Search for the cell housing the specified text and yield its [x, y] center coordinate. 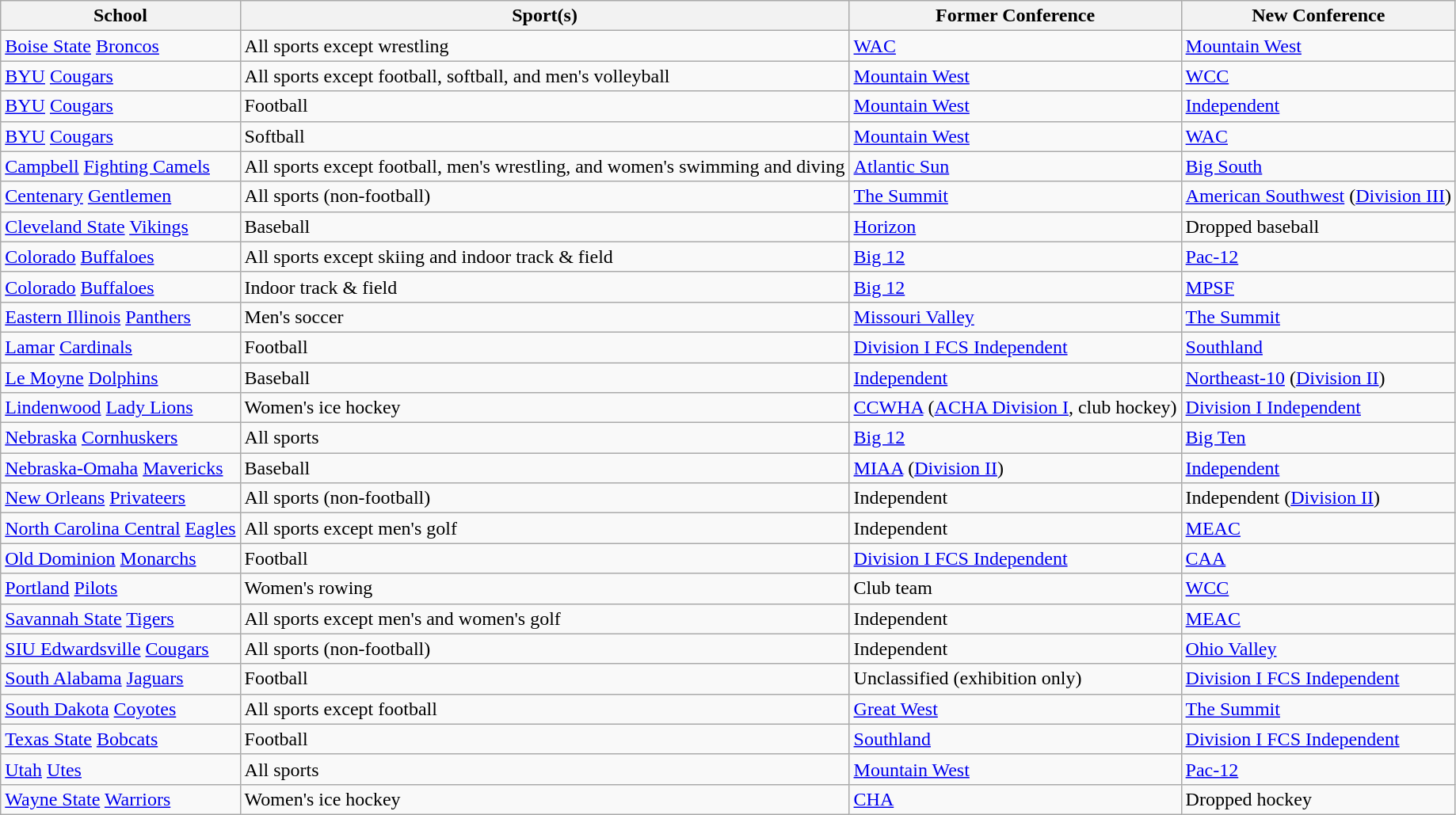
Northeast-10 (Division II) [1318, 378]
Indoor track & field [545, 287]
New Conference [1318, 16]
Nebraska Cornhuskers [120, 438]
Division I Independent [1318, 408]
Big South [1318, 166]
Savannah State Tigers [120, 619]
New Orleans Privateers [120, 498]
Unclassified (exhibition only) [1016, 679]
Old Dominion Monarchs [120, 558]
Ohio Valley [1318, 649]
Lindenwood Lady Lions [120, 408]
All sports except skiing and indoor track & field [545, 257]
Eastern Illinois Panthers [120, 317]
Boise State Broncos [120, 46]
All sports except men's and women's golf [545, 619]
Softball [545, 136]
Cleveland State Vikings [120, 227]
North Carolina Central Eagles [120, 528]
Utah Utes [120, 769]
Atlantic Sun [1016, 166]
Horizon [1016, 227]
Club team [1016, 588]
American Southwest (Division III) [1318, 196]
All sports except football [545, 709]
Great West [1016, 709]
All sports except men's golf [545, 528]
Campbell Fighting Camels [120, 166]
Centenary Gentlemen [120, 196]
All sports except football, softball, and men's volleyball [545, 76]
Wayne State Warriors [120, 799]
Portland Pilots [120, 588]
All sports except wrestling [545, 46]
South Alabama Jaguars [120, 679]
School [120, 16]
CAA [1318, 558]
Lamar Cardinals [120, 347]
Dropped hockey [1318, 799]
All sports except football, men's wrestling, and women's swimming and diving [545, 166]
Big Ten [1318, 438]
Nebraska-Omaha Mavericks [120, 468]
Independent (Division II) [1318, 498]
Men's soccer [545, 317]
Sport(s) [545, 16]
Dropped baseball [1318, 227]
Women's rowing [545, 588]
Missouri Valley [1016, 317]
CCWHA (ACHA Division I, club hockey) [1016, 408]
CHA [1016, 799]
Former Conference [1016, 16]
MIAA (Division II) [1016, 468]
Texas State Bobcats [120, 739]
MPSF [1318, 287]
SIU Edwardsville Cougars [120, 649]
South Dakota Coyotes [120, 709]
Le Moyne Dolphins [120, 378]
